For the text-containing cell, return its midpoint in [x, y] coordinate format. 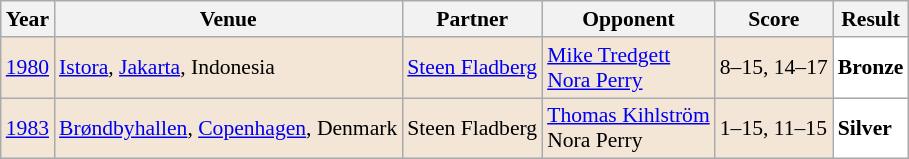
Bronze [871, 68]
Opponent [628, 19]
8–15, 14–17 [774, 68]
Thomas Kihlström Nora Perry [628, 128]
Silver [871, 128]
Brøndbyhallen, Copenhagen, Denmark [228, 128]
Venue [228, 19]
1–15, 11–15 [774, 128]
Partner [472, 19]
Istora, Jakarta, Indonesia [228, 68]
Score [774, 19]
1980 [28, 68]
1983 [28, 128]
Mike Tredgett Nora Perry [628, 68]
Result [871, 19]
Year [28, 19]
